Search for the cell housing the specified text and yield its (x, y) center coordinate. 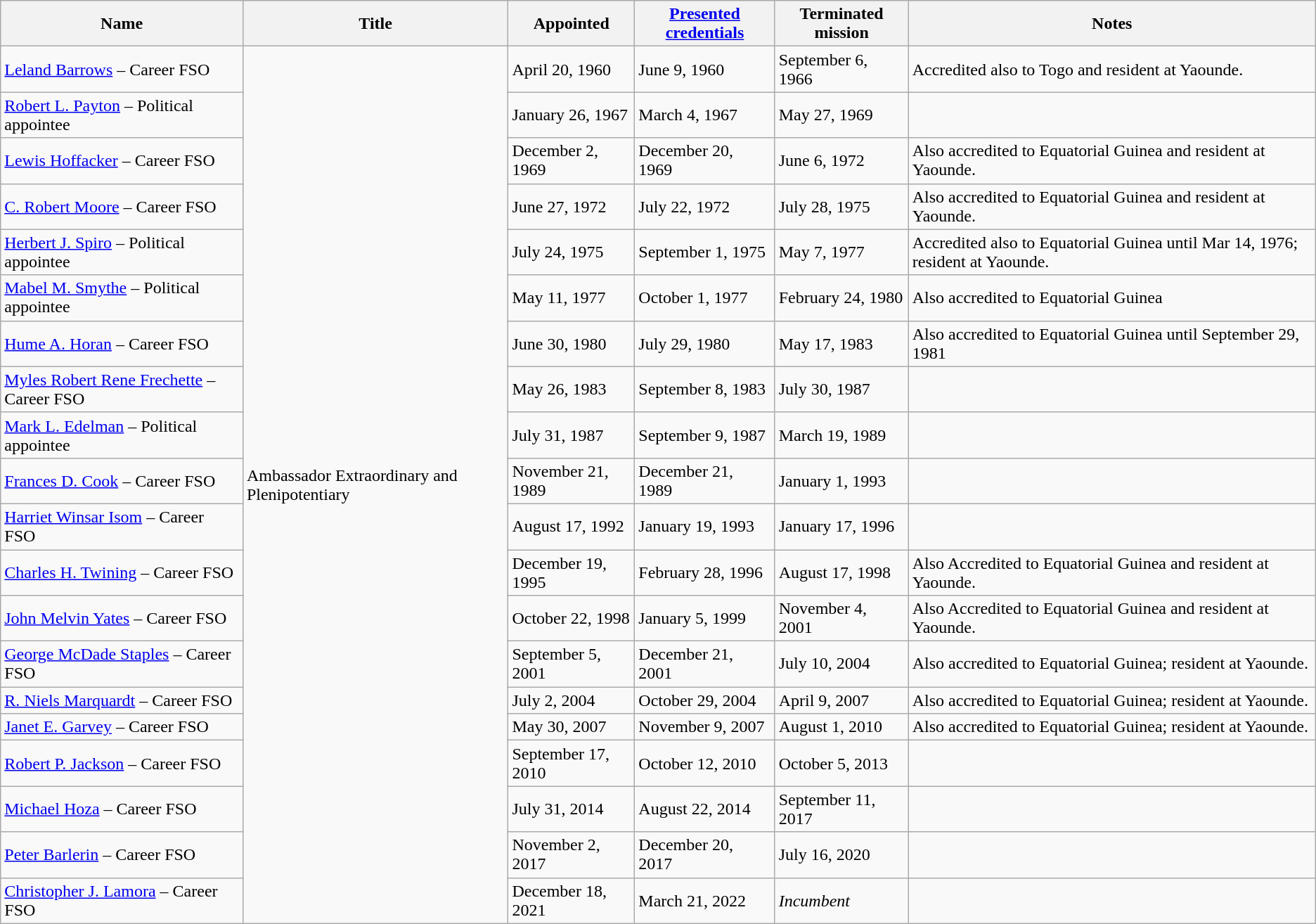
Appointed (572, 24)
Accredited also to Equatorial Guinea until Mar 14, 1976; resident at Yaounde. (1112, 252)
September 6, 1966 (841, 69)
February 24, 1980 (841, 298)
July 10, 2004 (841, 664)
April 20, 1960 (572, 69)
October 29, 2004 (704, 700)
July 22, 1972 (704, 207)
December 19, 1995 (572, 572)
November 4, 2001 (841, 619)
July 16, 2020 (841, 855)
Herbert J. Spiro – Political appointee (122, 252)
May 11, 1977 (572, 298)
July 2, 2004 (572, 700)
Robert P. Jackson – Career FSO (122, 764)
August 17, 1998 (841, 572)
Incumbent (841, 900)
Leland Barrows – Career FSO (122, 69)
August 22, 2014 (704, 809)
George McDade Staples – Career FSO (122, 664)
November 2, 2017 (572, 855)
September 8, 1983 (704, 390)
September 9, 1987 (704, 435)
Peter Barlerin – Career FSO (122, 855)
October 5, 2013 (841, 764)
Name (122, 24)
Mabel M. Smythe – Political appointee (122, 298)
Terminated mission (841, 24)
December 2, 1969 (572, 160)
June 27, 1972 (572, 207)
July 31, 1987 (572, 435)
C. Robert Moore – Career FSO (122, 207)
September 1, 1975 (704, 252)
December 20, 1969 (704, 160)
May 26, 1983 (572, 390)
Mark L. Edelman – Political appointee (122, 435)
March 21, 2022 (704, 900)
June 30, 1980 (572, 343)
Christopher J. Lamora – Career FSO (122, 900)
Hume A. Horan – Career FSO (122, 343)
December 18, 2021 (572, 900)
September 11, 2017 (841, 809)
March 19, 1989 (841, 435)
August 17, 1992 (572, 526)
Michael Hoza – Career FSO (122, 809)
August 1, 2010 (841, 727)
Myles Robert Rene Frechette – Career FSO (122, 390)
January 5, 1999 (704, 619)
July 28, 1975 (841, 207)
Presented credentials (704, 24)
September 5, 2001 (572, 664)
Title (375, 24)
January 19, 1993 (704, 526)
January 26, 1967 (572, 115)
May 27, 1969 (841, 115)
Lewis Hoffacker – Career FSO (122, 160)
Robert L. Payton – Political appointee (122, 115)
June 6, 1972 (841, 160)
John Melvin Yates – Career FSO (122, 619)
July 29, 1980 (704, 343)
December 21, 1989 (704, 481)
June 9, 1960 (704, 69)
October 1, 1977 (704, 298)
May 7, 1977 (841, 252)
October 22, 1998 (572, 619)
September 17, 2010 (572, 764)
December 20, 2017 (704, 855)
November 21, 1989 (572, 481)
Ambassador Extraordinary and Plenipotentiary (375, 485)
Also accredited to Equatorial Guinea until September 29, 1981 (1112, 343)
March 4, 1967 (704, 115)
January 17, 1996 (841, 526)
R. Niels Marquardt – Career FSO (122, 700)
April 9, 2007 (841, 700)
May 17, 1983 (841, 343)
Janet E. Garvey – Career FSO (122, 727)
November 9, 2007 (704, 727)
May 30, 2007 (572, 727)
July 30, 1987 (841, 390)
July 31, 2014 (572, 809)
Frances D. Cook – Career FSO (122, 481)
Notes (1112, 24)
Also accredited to Equatorial Guinea (1112, 298)
Accredited also to Togo and resident at Yaounde. (1112, 69)
January 1, 1993 (841, 481)
October 12, 2010 (704, 764)
Charles H. Twining – Career FSO (122, 572)
December 21, 2001 (704, 664)
July 24, 1975 (572, 252)
February 28, 1996 (704, 572)
Harriet Winsar Isom – Career FSO (122, 526)
